Extract the [X, Y] coordinate from the center of the cell holding the provided text.  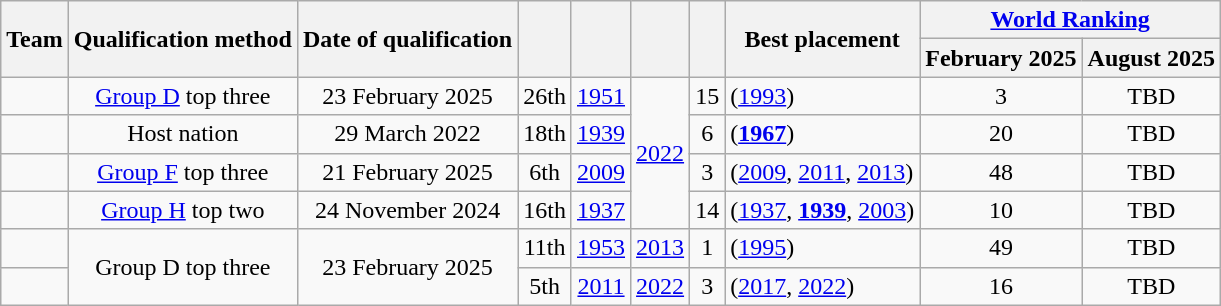
(1937, 1939, 2003) [822, 210]
(2009, 2011, 2013) [822, 172]
Group F top three [182, 172]
24 November 2024 [407, 210]
Group H top two [182, 210]
August 2025 [1151, 58]
1953 [600, 248]
World Ranking [1070, 20]
Best placement [822, 39]
15 [708, 96]
14 [708, 210]
Team [35, 39]
10 [1001, 210]
26th [545, 96]
6 [708, 134]
1951 [600, 96]
16 [1001, 286]
(1995) [822, 248]
(1967) [822, 134]
February 2025 [1001, 58]
20 [1001, 134]
Date of qualification [407, 39]
2011 [600, 286]
5th [545, 286]
48 [1001, 172]
1 [708, 248]
(2017, 2022) [822, 286]
6th [545, 172]
1939 [600, 134]
18th [545, 134]
11th [545, 248]
21 February 2025 [407, 172]
49 [1001, 248]
2009 [600, 172]
16th [545, 210]
2013 [660, 248]
1937 [600, 210]
(1993) [822, 96]
29 March 2022 [407, 134]
Qualification method [182, 39]
Host nation [182, 134]
